Return (x, y) of the center of cell containing provided text 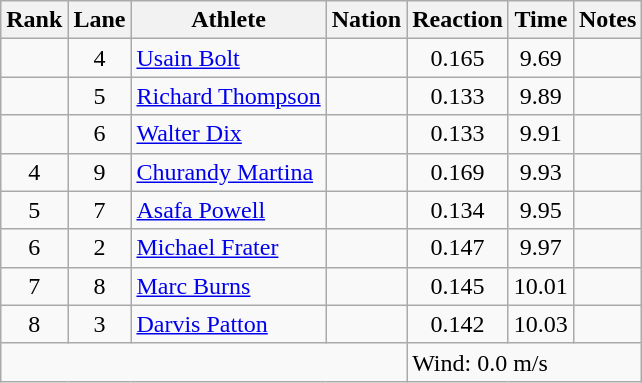
0.169 (458, 172)
9 (100, 172)
2 (100, 248)
Darvis Patton (228, 324)
Lane (100, 20)
Notes (607, 20)
Michael Frater (228, 248)
Marc Burns (228, 286)
0.145 (458, 286)
0.134 (458, 210)
Usain Bolt (228, 58)
Time (540, 20)
Nation (366, 20)
Reaction (458, 20)
0.142 (458, 324)
9.91 (540, 134)
Athlete (228, 20)
Asafa Powell (228, 210)
10.01 (540, 286)
0.147 (458, 248)
10.03 (540, 324)
9.93 (540, 172)
Walter Dix (228, 134)
9.97 (540, 248)
Rank (34, 20)
9.69 (540, 58)
0.165 (458, 58)
3 (100, 324)
9.95 (540, 210)
9.89 (540, 96)
Wind: 0.0 m/s (524, 362)
Churandy Martina (228, 172)
Richard Thompson (228, 96)
